Return the (X, Y) coordinate for the center point of the cell that contains the specified text.  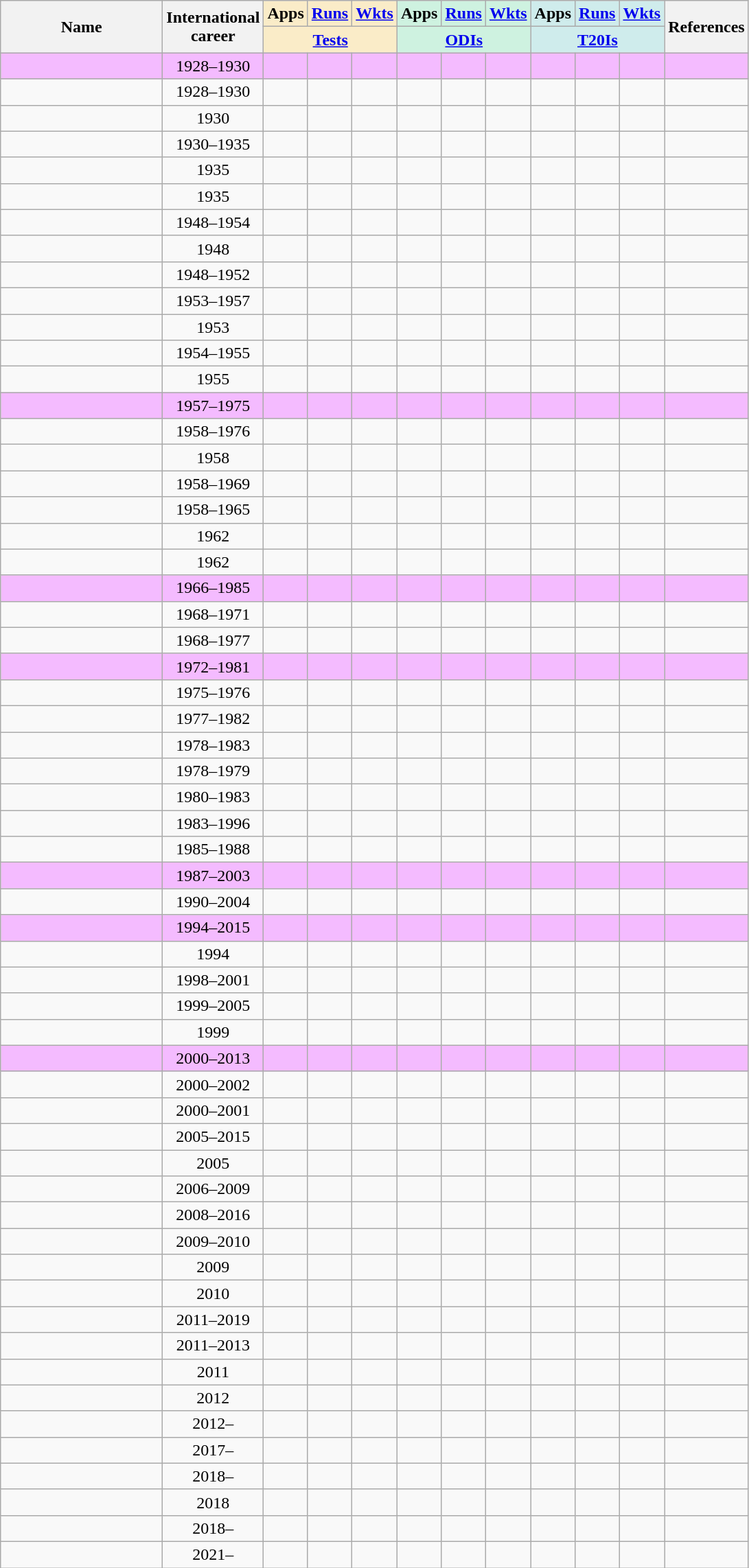
T20Is (597, 40)
1966–1985 (213, 588)
2000–2013 (213, 1058)
1958 (213, 458)
1999 (213, 1032)
2009 (213, 1267)
2005–2015 (213, 1136)
2012 (213, 1398)
1958–1976 (213, 432)
1955 (213, 379)
1983–1996 (213, 823)
1985–1988 (213, 850)
1930–1935 (213, 144)
1968–1971 (213, 614)
1948–1952 (213, 274)
References (707, 27)
1975–1976 (213, 692)
1994 (213, 954)
1990–2004 (213, 902)
2011–2019 (213, 1320)
2018 (213, 1502)
1977–1982 (213, 718)
1978–1983 (213, 745)
2009–2010 (213, 1241)
1958–1965 (213, 510)
Internationalcareer (213, 27)
1948–1954 (213, 222)
1999–2005 (213, 1006)
1954–1955 (213, 353)
Name (82, 27)
2005 (213, 1163)
1978–1979 (213, 771)
2011–2013 (213, 1346)
2000–2001 (213, 1110)
2012– (213, 1424)
1930 (213, 118)
2008–2016 (213, 1215)
2010 (213, 1294)
2021– (213, 1554)
ODIs (464, 40)
Tests (331, 40)
1998–2001 (213, 980)
1968–1977 (213, 640)
1994–2015 (213, 928)
1953 (213, 327)
1980–1983 (213, 797)
1958–1969 (213, 484)
1953–1957 (213, 301)
1972–1981 (213, 666)
2017– (213, 1450)
2011 (213, 1372)
1948 (213, 248)
2006–2009 (213, 1189)
2000–2002 (213, 1084)
1987–2003 (213, 876)
1957–1975 (213, 406)
